Locate the cell with the specified text and output its (x, y) center coordinate. 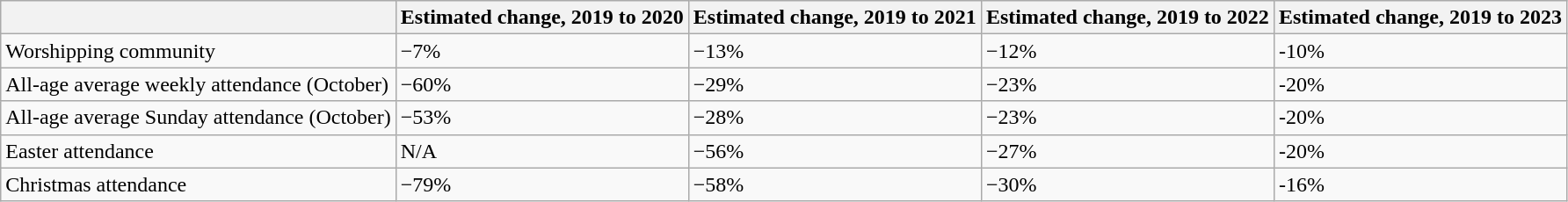
−7% (541, 51)
−27% (1127, 151)
−30% (1127, 184)
−29% (835, 84)
All-age average weekly attendance (October) (199, 84)
−53% (541, 118)
−79% (541, 184)
Estimated change, 2019 to 2022 (1127, 18)
−58% (835, 184)
-16% (1420, 184)
Worshipping community (199, 51)
Easter attendance (199, 151)
Estimated change, 2019 to 2023 (1420, 18)
N/A (541, 151)
All-age average Sunday attendance (October) (199, 118)
−60% (541, 84)
-10% (1420, 51)
−28% (835, 118)
Estimated change, 2019 to 2021 (835, 18)
−56% (835, 151)
−12% (1127, 51)
Estimated change, 2019 to 2020 (541, 18)
−13% (835, 51)
Christmas attendance (199, 184)
